Return the [x, y] coordinate for the center point of the cell that contains the specified text.  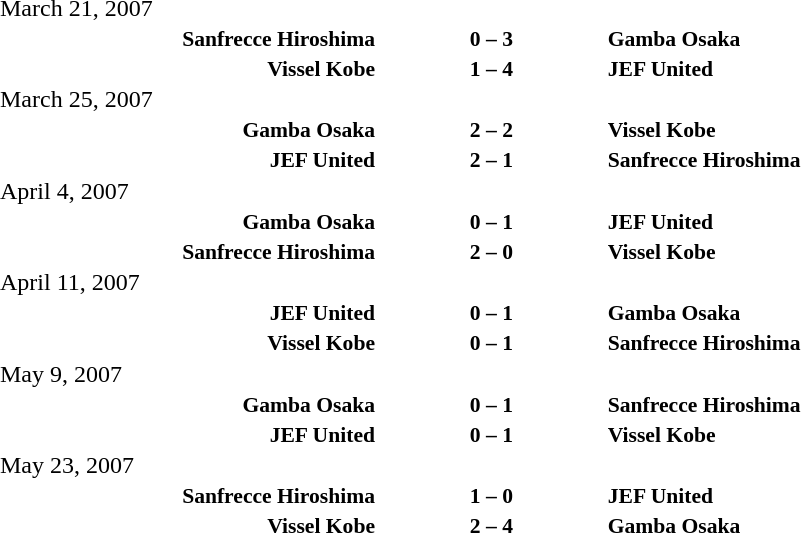
1 – 0 [492, 496]
2 – 0 [492, 252]
0 – 3 [492, 38]
1 – 4 [492, 68]
2 – 2 [492, 130]
2 – 1 [492, 160]
